Provide the (x, y) coordinate of the cell's center where the given text is located.  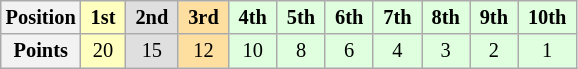
12 (203, 51)
2 (494, 51)
9th (494, 17)
3rd (203, 17)
7th (397, 17)
8 (301, 51)
3 (446, 51)
6th (349, 17)
5th (301, 17)
2nd (152, 17)
20 (104, 51)
1 (547, 51)
4 (397, 51)
1st (104, 17)
10th (547, 17)
15 (152, 51)
8th (446, 17)
6 (349, 51)
4th (253, 17)
10 (253, 51)
Position (41, 17)
Points (41, 51)
